For the text-containing cell, return its midpoint in [X, Y] coordinate format. 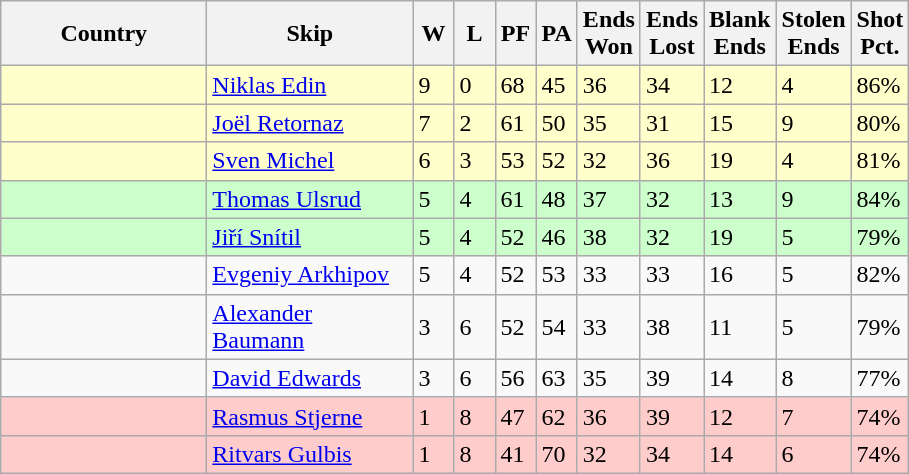
77% [880, 378]
70 [556, 454]
Skip [310, 34]
Country [104, 34]
48 [556, 199]
11 [740, 326]
56 [516, 378]
PF [516, 34]
Shot Pct. [880, 34]
0 [474, 85]
68 [516, 85]
45 [556, 85]
86% [880, 85]
Sven Michel [310, 161]
PA [556, 34]
2 [474, 123]
46 [556, 237]
15 [740, 123]
Joël Retornaz [310, 123]
Rasmus Stjerne [310, 416]
Ends Won [608, 34]
62 [556, 416]
63 [556, 378]
84% [880, 199]
81% [880, 161]
Blank Ends [740, 34]
47 [516, 416]
82% [880, 275]
50 [556, 123]
David Edwards [310, 378]
Evgeniy Arkhipov [310, 275]
L [474, 34]
37 [608, 199]
16 [740, 275]
41 [516, 454]
Jiří Snítil [310, 237]
31 [672, 123]
Thomas Ulsrud [310, 199]
Stolen Ends [814, 34]
80% [880, 123]
54 [556, 326]
Ends Lost [672, 34]
Niklas Edin [310, 85]
W [434, 34]
Ritvars Gulbis [310, 454]
Alexander Baumann [310, 326]
13 [740, 199]
